Detect which cell encompasses the target text, then output its [x, y] center coordinate. 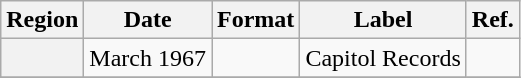
March 1967 [148, 58]
Region [42, 20]
Label [383, 20]
Ref. [492, 20]
Capitol Records [383, 58]
Format [256, 20]
Date [148, 20]
